Provide the (x, y) coordinate of the cell's center where the given text is located.  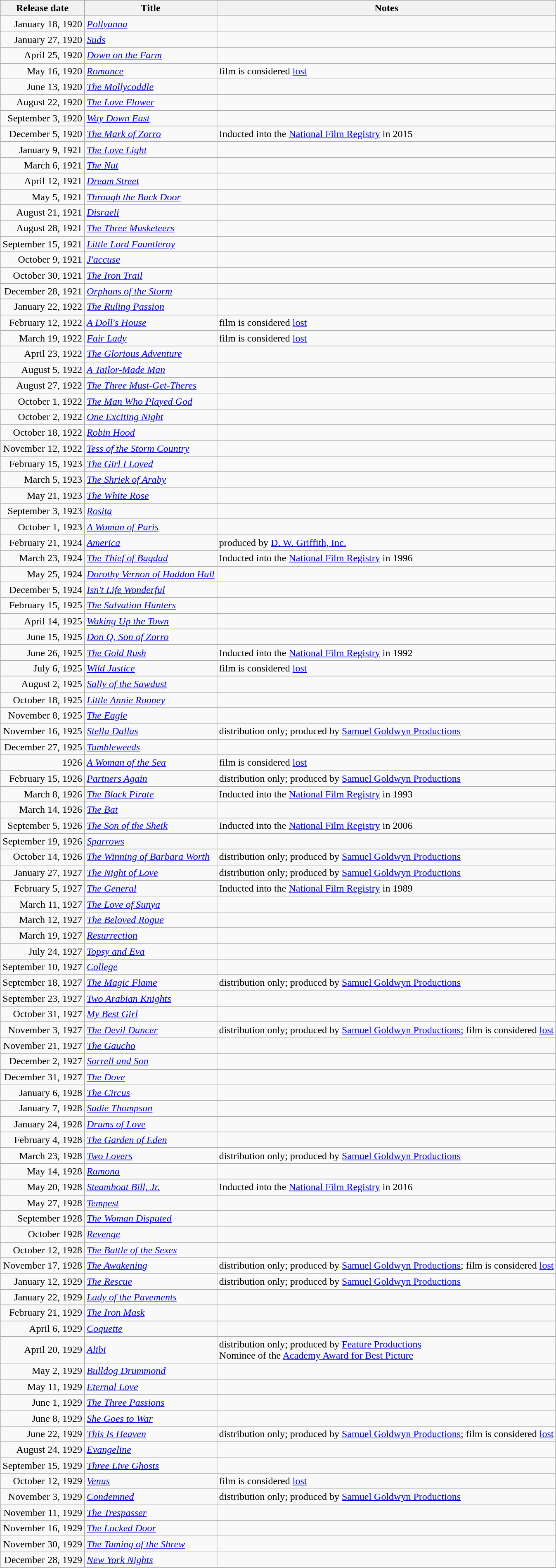
Ramona (150, 1171)
March 23, 1928 (43, 1155)
The Locked Door (150, 1528)
Little Annie Rooney (150, 700)
Don Q, Son of Zorro (150, 637)
The Taming of the Shrew (150, 1544)
January 22, 1922 (43, 307)
Notes (386, 8)
The Iron Mask (150, 1313)
Orphans of the Storm (150, 291)
The Garden of Eden (150, 1140)
The Black Pirate (150, 794)
Inducted into the National Film Registry in 2006 (386, 826)
January 6, 1928 (43, 1093)
February 15, 1925 (43, 605)
The Circus (150, 1093)
December 28, 1929 (43, 1560)
Dorothy Vernon of Haddon Hall (150, 574)
A Woman of the Sea (150, 763)
Pollyanna (150, 24)
The Glorious Adventure (150, 354)
September 10, 1927 (43, 967)
March 12, 1927 (43, 920)
The Battle of the Sexes (150, 1250)
The Thief of Bagdad (150, 558)
The Winning of Barbara Worth (150, 857)
The Eagle (150, 716)
The Mollycoddle (150, 87)
September 1928 (43, 1219)
Wild Justice (150, 668)
August 27, 1922 (43, 385)
Drums of Love (150, 1124)
The Trespasser (150, 1513)
Two Lovers (150, 1155)
March 11, 1927 (43, 904)
May 27, 1928 (43, 1203)
The Mark of Zorro (150, 134)
Inducted into the National Film Registry in 1993 (386, 794)
April 14, 1925 (43, 621)
Evangeline (150, 1449)
Down on the Farm (150, 55)
January 7, 1928 (43, 1108)
College (150, 967)
Release date (43, 8)
The Three Passions (150, 1402)
Lady of the Pavements (150, 1297)
Tumbleweeds (150, 747)
September 15, 1929 (43, 1466)
Disraeli (150, 213)
Condemned (150, 1497)
February 4, 1928 (43, 1140)
Through the Back Door (150, 197)
Waking Up the Town (150, 621)
May 2, 1929 (43, 1371)
October 1, 1923 (43, 527)
Sally of the Sawdust (150, 684)
A Woman of Paris (150, 527)
March 8, 1926 (43, 794)
Robin Hood (150, 432)
Three Live Ghosts (150, 1466)
December 5, 1924 (43, 590)
Topsy and Eva (150, 951)
September 3, 1923 (43, 511)
Fair Lady (150, 338)
The Night of Love (150, 873)
November 12, 1922 (43, 448)
March 5, 1923 (43, 480)
December 2, 1927 (43, 1061)
October 18, 1922 (43, 432)
January 22, 1929 (43, 1297)
The Magic Flame (150, 983)
The Love of Sunya (150, 904)
September 15, 1921 (43, 244)
February 15, 1923 (43, 464)
April 12, 1921 (43, 181)
A Tailor-Made Man (150, 370)
Sparrows (150, 841)
The Nut (150, 165)
One Exciting Night (150, 417)
Dream Street (150, 181)
Sorrell and Son (150, 1061)
June 8, 1929 (43, 1418)
May 11, 1929 (43, 1387)
Venus (150, 1481)
Eternal Love (150, 1387)
September 19, 1926 (43, 841)
November 16, 1925 (43, 731)
August 28, 1921 (43, 228)
October 14, 1926 (43, 857)
The Shriek of Araby (150, 480)
The Girl I Loved (150, 464)
New York Nights (150, 1560)
January 18, 1920 (43, 24)
August 22, 1920 (43, 102)
The Woman Disputed (150, 1219)
May 21, 1923 (43, 496)
May 14, 1928 (43, 1171)
October 1, 1922 (43, 401)
The Dove (150, 1077)
The Ruling Passion (150, 307)
1926 (43, 763)
Revenge (150, 1234)
November 8, 1925 (43, 716)
The Beloved Rogue (150, 920)
September 18, 1927 (43, 983)
Rosita (150, 511)
August 2, 1925 (43, 684)
Stella Dallas (150, 731)
July 24, 1927 (43, 951)
The Rescue (150, 1281)
Sadie Thompson (150, 1108)
March 19, 1922 (43, 338)
March 19, 1927 (43, 935)
November 3, 1929 (43, 1497)
December 27, 1925 (43, 747)
The Iron Trail (150, 275)
Inducted into the National Film Registry in 1992 (386, 652)
November 21, 1927 (43, 1046)
The Awakening (150, 1266)
March 6, 1921 (43, 165)
August 24, 1929 (43, 1449)
January 27, 1920 (43, 40)
September 5, 1926 (43, 826)
Inducted into the National Film Registry in 2016 (386, 1187)
June 15, 1925 (43, 637)
May 20, 1928 (43, 1187)
May 25, 1924 (43, 574)
The Love Light (150, 149)
Little Lord Fauntleroy (150, 244)
Isn't Life Wonderful (150, 590)
Partners Again (150, 778)
J'accuse (150, 260)
December 5, 1920 (43, 134)
December 28, 1921 (43, 291)
Resurrection (150, 935)
January 9, 1921 (43, 149)
Inducted into the National Film Registry in 2015 (386, 134)
The White Rose (150, 496)
My Best Girl (150, 1014)
The Gold Rush (150, 652)
Steamboat Bill, Jr. (150, 1187)
Title (150, 8)
March 14, 1926 (43, 810)
January 12, 1929 (43, 1281)
January 27, 1927 (43, 873)
November 17, 1928 (43, 1266)
November 30, 1929 (43, 1544)
May 16, 1920 (43, 71)
February 5, 1927 (43, 888)
A Doll's House (150, 323)
Two Arabian Knights (150, 999)
November 3, 1927 (43, 1030)
The Bat (150, 810)
distribution only; produced by Feature ProductionsNominee of the Academy Award for Best Picture (386, 1350)
The Salvation Hunters (150, 605)
April 6, 1929 (43, 1328)
June 26, 1925 (43, 652)
September 3, 1920 (43, 118)
March 23, 1924 (43, 558)
The Man Who Played God (150, 401)
September 23, 1927 (43, 999)
April 20, 1929 (43, 1350)
produced by D. W. Griffith, Inc. (386, 543)
The Three Must-Get-Theres (150, 385)
August 5, 1922 (43, 370)
November 16, 1929 (43, 1528)
October 12, 1929 (43, 1481)
October 2, 1922 (43, 417)
Tempest (150, 1203)
Coquette (150, 1328)
December 31, 1927 (43, 1077)
June 22, 1929 (43, 1434)
August 21, 1921 (43, 213)
October 12, 1928 (43, 1250)
The Devil Dancer (150, 1030)
February 21, 1924 (43, 543)
June 13, 1920 (43, 87)
October 18, 1925 (43, 700)
The General (150, 888)
Bulldog Drummond (150, 1371)
Way Down East (150, 118)
October 9, 1921 (43, 260)
April 25, 1920 (43, 55)
Inducted into the National Film Registry in 1989 (386, 888)
November 11, 1929 (43, 1513)
July 6, 1925 (43, 668)
April 23, 1922 (43, 354)
February 12, 1922 (43, 323)
October 1928 (43, 1234)
The Son of the Sheik (150, 826)
Alibi (150, 1350)
Romance (150, 71)
This Is Heaven (150, 1434)
May 5, 1921 (43, 197)
The Gaucho (150, 1046)
Inducted into the National Film Registry in 1996 (386, 558)
June 1, 1929 (43, 1402)
January 24, 1928 (43, 1124)
She Goes to War (150, 1418)
Suds (150, 40)
America (150, 543)
Tess of the Storm Country (150, 448)
February 15, 1926 (43, 778)
The Three Musketeers (150, 228)
October 30, 1921 (43, 275)
February 21, 1929 (43, 1313)
October 31, 1927 (43, 1014)
The Love Flower (150, 102)
